Pinpoint the cell where the given text exists, returning its (X, Y) midpoint coordinate. 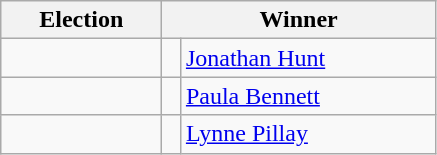
Paula Bennett (308, 96)
Lynne Pillay (308, 134)
Winner (299, 20)
Election (82, 20)
Jonathan Hunt (308, 58)
